Determine the (X, Y) coordinate at the center of the cell enclosing the given text.  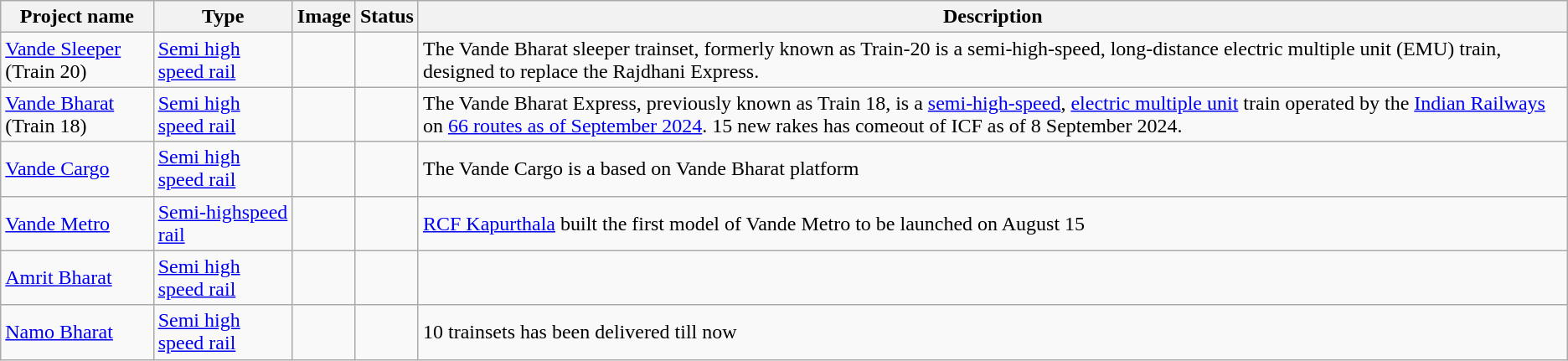
Vande Cargo (77, 169)
Image (323, 17)
Amrit Bharat (77, 278)
Status (387, 17)
Description (993, 17)
Semi-highspeed rail (223, 223)
Vande Metro (77, 223)
RCF Kapurthala built the first model of Vande Metro to be launched on August 15 (993, 223)
Type (223, 17)
Vande Bharat (Train 18) (77, 114)
Namo Bharat (77, 332)
10 trainsets has been delivered till now (993, 332)
The Vande Cargo is a based on Vande Bharat platform (993, 169)
Project name (77, 17)
Vande Sleeper (Train 20) (77, 60)
